Pinpoint the cell where the given text exists, returning its (X, Y) midpoint coordinate. 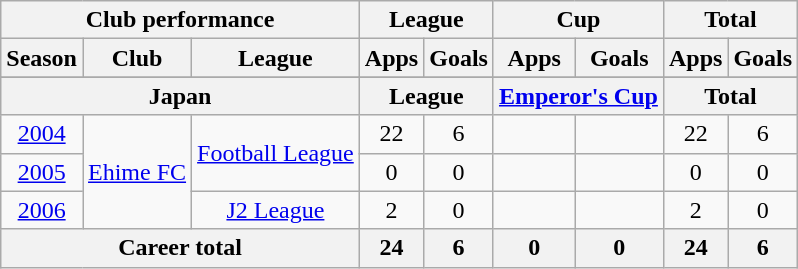
Emperor's Cup (578, 96)
Ehime FC (136, 172)
Season (42, 58)
2004 (42, 134)
Football League (276, 153)
Career total (180, 248)
2005 (42, 172)
Club performance (180, 20)
2006 (42, 210)
J2 League (276, 210)
Japan (180, 96)
Cup (578, 20)
Club (136, 58)
